Locate the cell with the specified text and output its (x, y) center coordinate. 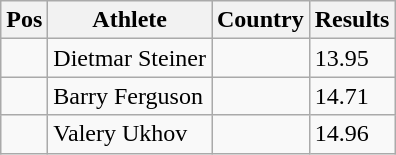
Pos (24, 20)
Dietmar Steiner (130, 58)
Barry Ferguson (130, 96)
Country (261, 20)
14.96 (352, 134)
13.95 (352, 58)
Athlete (130, 20)
Valery Ukhov (130, 134)
Results (352, 20)
14.71 (352, 96)
